Detect which cell encompasses the target text, then output its [x, y] center coordinate. 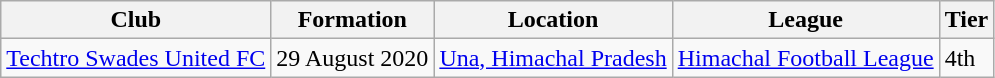
Una, Himachal Pradesh [553, 58]
Techtro Swades United FC [136, 58]
Location [553, 20]
4th [966, 58]
League [806, 20]
Himachal Football League [806, 58]
29 August 2020 [352, 58]
Formation [352, 20]
Tier [966, 20]
Club [136, 20]
